Find where the given text appears and provide that cell's center as (X, Y) coordinate. 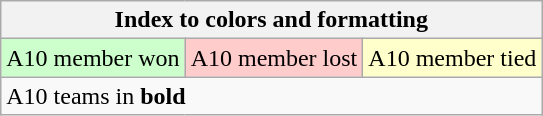
A10 teams in bold (272, 96)
A10 member lost (274, 58)
Index to colors and formatting (272, 20)
A10 member won (93, 58)
A10 member tied (452, 58)
